Provide the (x, y) coordinate of the cell's center where the given text is located.  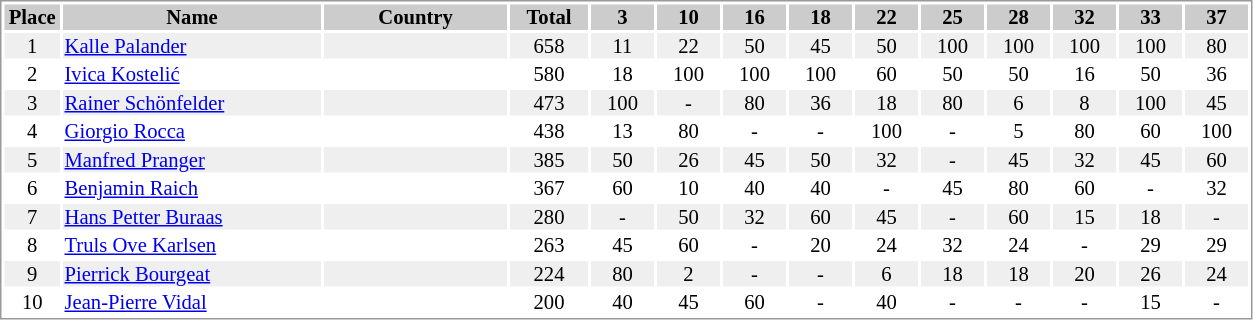
580 (549, 75)
Hans Petter Buraas (192, 217)
Truls Ove Karlsen (192, 245)
Name (192, 17)
224 (549, 274)
Benjamin Raich (192, 189)
Total (549, 17)
25 (952, 17)
473 (549, 103)
13 (622, 131)
9 (32, 274)
4 (32, 131)
Jean-Pierre Vidal (192, 303)
367 (549, 189)
Giorgio Rocca (192, 131)
438 (549, 131)
33 (1150, 17)
200 (549, 303)
Place (32, 17)
280 (549, 217)
Country (416, 17)
11 (622, 46)
Kalle Palander (192, 46)
28 (1018, 17)
1 (32, 46)
385 (549, 160)
37 (1216, 17)
Rainer Schönfelder (192, 103)
Ivica Kostelić (192, 75)
263 (549, 245)
Pierrick Bourgeat (192, 274)
7 (32, 217)
658 (549, 46)
Manfred Pranger (192, 160)
